For the text-containing cell, return its midpoint in (X, Y) coordinate format. 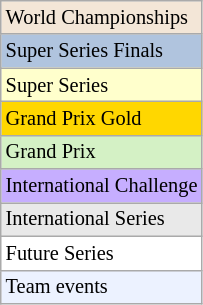
Future Series (102, 253)
Grand Prix (102, 152)
Super Series Finals (102, 51)
International Challenge (102, 186)
Team events (102, 287)
Super Series (102, 85)
Grand Prix Gold (102, 118)
International Series (102, 219)
World Championships (102, 17)
